Identify which cell holds the provided text, then report its (X, Y) central coordinate. 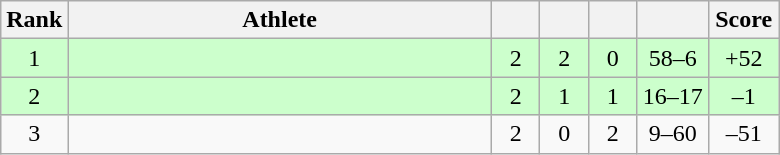
Rank (34, 20)
Athlete (280, 20)
Score (744, 20)
+52 (744, 58)
58–6 (672, 58)
–51 (744, 134)
–1 (744, 96)
9–60 (672, 134)
3 (34, 134)
16–17 (672, 96)
